Return the (X, Y) coordinate for the center point of the cell that contains the specified text.  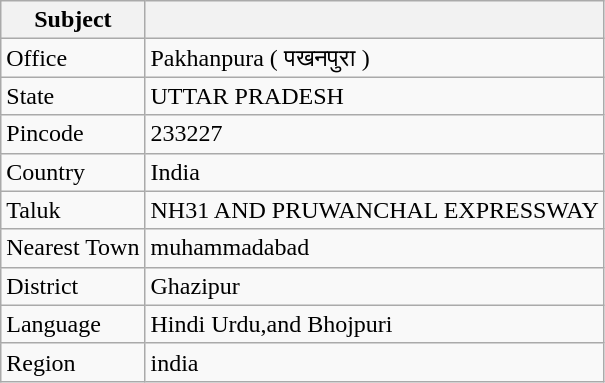
NH31 AND PRUWANCHAL EXPRESSWAY (374, 210)
Pincode (73, 134)
Region (73, 362)
India (374, 172)
Ghazipur (374, 286)
Pakhanpura ( पखनपुरा ) (374, 58)
233227 (374, 134)
Country (73, 172)
Hindi Urdu,and Bhojpuri (374, 324)
muhammadabad (374, 248)
UTTAR PRADESH (374, 96)
Nearest Town (73, 248)
Subject (73, 20)
Taluk (73, 210)
Language (73, 324)
india (374, 362)
Office (73, 58)
District (73, 286)
State (73, 96)
